For the text-containing cell, return its midpoint in (x, y) coordinate format. 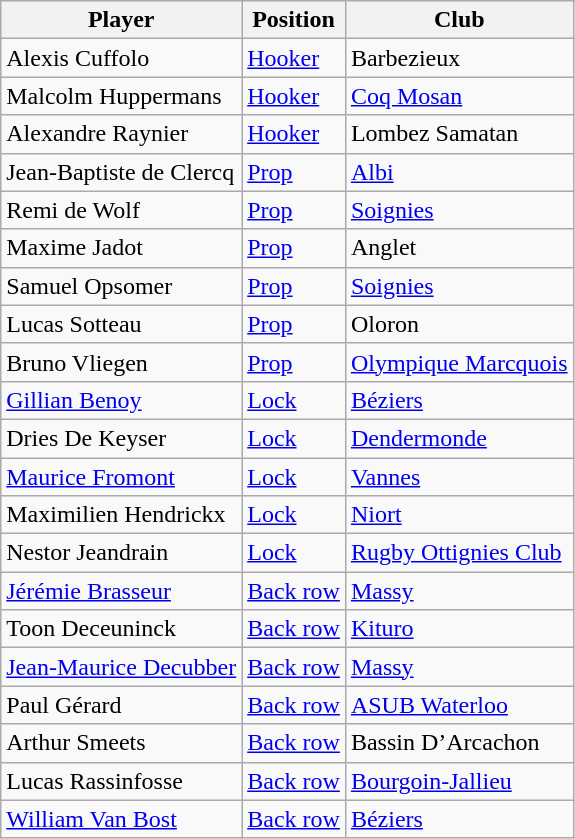
Jean-Baptiste de Clercq (122, 172)
Dendermonde (459, 438)
Niort (459, 515)
Player (122, 20)
Position (294, 20)
Jérémie Brasseur (122, 591)
Oloron (459, 324)
Lucas Sotteau (122, 324)
Anglet (459, 248)
Remi de Wolf (122, 210)
Malcolm Huppermans (122, 96)
Jean-Maurice Decubber (122, 667)
Coq Mosan (459, 96)
Kituro (459, 629)
ASUB Waterloo (459, 705)
Bourgoin-Jallieu (459, 781)
Maxime Jadot (122, 248)
Rugby Ottignies Club (459, 553)
Barbezieux (459, 58)
Lucas Rassinfosse (122, 781)
Bruno Vliegen (122, 362)
Paul Gérard (122, 705)
Maurice Fromont (122, 477)
Dries De Keyser (122, 438)
William Van Bost (122, 819)
Lombez Samatan (459, 134)
Albi (459, 172)
Arthur Smeets (122, 743)
Gillian Benoy (122, 400)
Club (459, 20)
Maximilien Hendrickx (122, 515)
Olympique Marcquois (459, 362)
Alexis Cuffolo (122, 58)
Samuel Opsomer (122, 286)
Nestor Jeandrain (122, 553)
Vannes (459, 477)
Toon Deceuninck (122, 629)
Bassin D’Arcachon (459, 743)
Alexandre Raynier (122, 134)
